Pinpoint the cell where the given text exists, returning its (X, Y) midpoint coordinate. 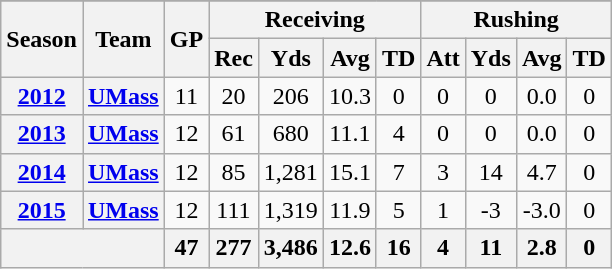
10.3 (350, 96)
7 (398, 172)
11.1 (350, 134)
4.7 (542, 172)
2.8 (542, 248)
3,486 (290, 248)
20 (234, 96)
Att (443, 58)
2014 (42, 172)
2013 (42, 134)
Season (42, 39)
15.1 (350, 172)
85 (234, 172)
47 (186, 248)
Receiving (315, 20)
12.6 (350, 248)
1,319 (290, 210)
206 (290, 96)
Team (123, 39)
61 (234, 134)
111 (234, 210)
14 (490, 172)
277 (234, 248)
1 (443, 210)
Rushing (516, 20)
2012 (42, 96)
1,281 (290, 172)
3 (443, 172)
GP (186, 39)
-3 (490, 210)
-3.0 (542, 210)
2015 (42, 210)
680 (290, 134)
5 (398, 210)
Rec (234, 58)
16 (398, 248)
11.9 (350, 210)
